From the cell containing the given text, extract its center point as [X, Y] coordinate. 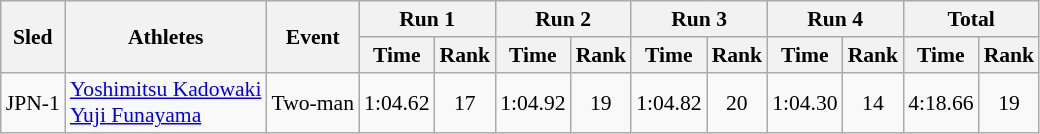
4:18.66 [940, 102]
14 [874, 102]
JPN-1 [33, 102]
Sled [33, 36]
1:04.92 [532, 102]
Total [971, 19]
1:04.30 [804, 102]
17 [466, 102]
Yoshimitsu KadowakiYuji Funayama [166, 102]
Run 1 [427, 19]
20 [738, 102]
Two-man [312, 102]
Run 4 [835, 19]
1:04.82 [668, 102]
Athletes [166, 36]
1:04.62 [396, 102]
Run 2 [563, 19]
Event [312, 36]
Run 3 [699, 19]
